Provide the (X, Y) coordinate of the cell's center where the given text is located.  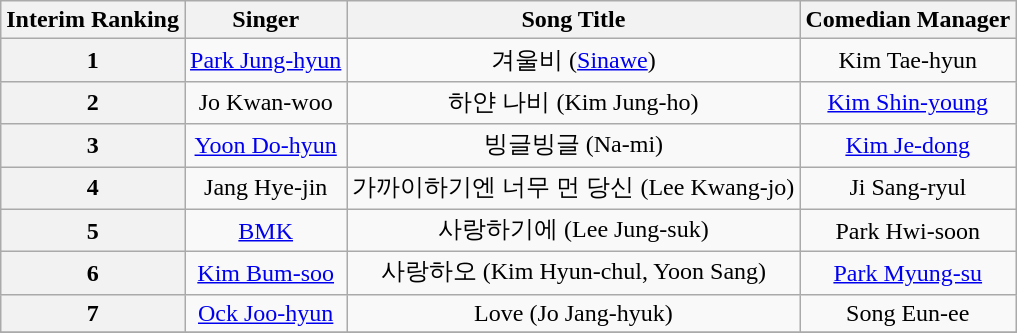
Singer (265, 20)
Comedian Manager (908, 20)
Kim Je-dong (908, 146)
6 (93, 274)
Jo Kwan-woo (265, 102)
하얀 나비 (Kim Jung-ho) (574, 102)
5 (93, 230)
BMK (265, 230)
Song Title (574, 20)
Jang Hye-jin (265, 188)
Song Eun-ee (908, 313)
Love (Jo Jang-hyuk) (574, 313)
Interim Ranking (93, 20)
1 (93, 60)
사랑하기에 (Lee Jung-suk) (574, 230)
Kim Bum-soo (265, 274)
3 (93, 146)
겨울비 (Sinawe) (574, 60)
Yoon Do-hyun (265, 146)
Kim Shin-young (908, 102)
Ji Sang-ryul (908, 188)
Park Hwi-soon (908, 230)
Park Myung-su (908, 274)
가까이하기엔 너무 먼 당신 (Lee Kwang-jo) (574, 188)
2 (93, 102)
빙글빙글 (Na-mi) (574, 146)
4 (93, 188)
Kim Tae-hyun (908, 60)
7 (93, 313)
Park Jung-hyun (265, 60)
사랑하오 (Kim Hyun-chul, Yoon Sang) (574, 274)
Ock Joo-hyun (265, 313)
